Extract the [x, y] coordinate from the center of the cell holding the provided text.  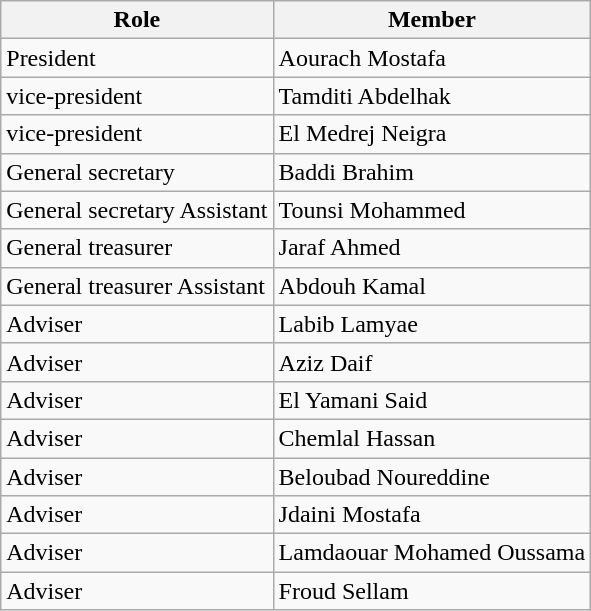
Lamdaouar Mohamed Oussama [432, 553]
Baddi Brahim [432, 172]
Aourach Mostafa [432, 58]
El Medrej Neigra [432, 134]
Tounsi Mohammed [432, 210]
Jaraf Ahmed [432, 248]
Aziz Daif [432, 362]
Member [432, 20]
President [137, 58]
El Yamani Said [432, 400]
Beloubad Noureddine [432, 477]
General treasurer [137, 248]
General secretary [137, 172]
Jdaini Mostafa [432, 515]
Role [137, 20]
Tamditi Abdelhak [432, 96]
Labib Lamyae [432, 324]
General secretary Assistant [137, 210]
Abdouh Kamal [432, 286]
General treasurer Assistant [137, 286]
Chemlal Hassan [432, 438]
Froud Sellam [432, 591]
